Scan for the cell matching the given text and deliver its (X, Y) coordinate at center. 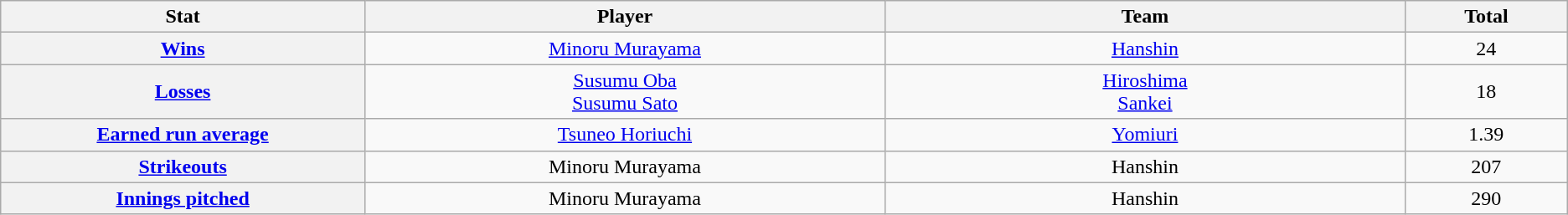
Player (625, 17)
Total (1486, 17)
207 (1486, 166)
Wins (183, 49)
290 (1486, 198)
HiroshimaSankei (1144, 92)
18 (1486, 92)
Earned run average (183, 135)
Strikeouts (183, 166)
24 (1486, 49)
Susumu ObaSusumu Sato (625, 92)
Innings pitched (183, 198)
Tsuneo Horiuchi (625, 135)
Stat (183, 17)
Losses (183, 92)
1.39 (1486, 135)
Team (1144, 17)
Yomiuri (1144, 135)
